Search for the cell housing the specified text and yield its [x, y] center coordinate. 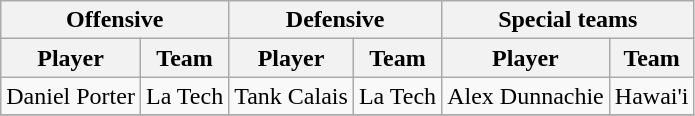
Tank Calais [292, 96]
Alex Dunnachie [526, 96]
Offensive [115, 20]
Defensive [336, 20]
Hawai'i [652, 96]
Special teams [568, 20]
Daniel Porter [71, 96]
